From the cell containing the given text, extract its center point as [X, Y] coordinate. 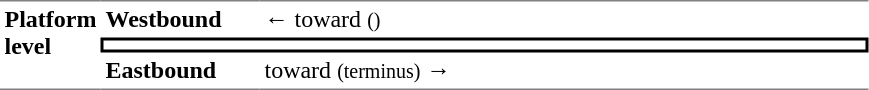
toward (terminus) → [564, 71]
Platform level [50, 45]
← toward () [564, 19]
Eastbound [180, 71]
Westbound [180, 19]
